Detect which cell encompasses the target text, then output its (X, Y) center coordinate. 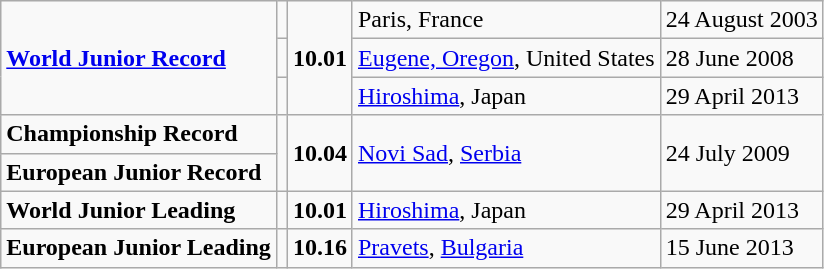
15 June 2013 (742, 248)
24 August 2003 (742, 20)
World Junior Leading (139, 210)
10.04 (320, 153)
Eugene, Oregon, United States (506, 58)
Championship Record (139, 134)
10.16 (320, 248)
World Junior Record (139, 58)
European Junior Record (139, 172)
Novi Sad, Serbia (506, 153)
28 June 2008 (742, 58)
24 July 2009 (742, 153)
European Junior Leading (139, 248)
Paris, France (506, 20)
Pravets, Bulgaria (506, 248)
